Capture the cell that displays the provided text and extract its [X, Y] central coordinate. 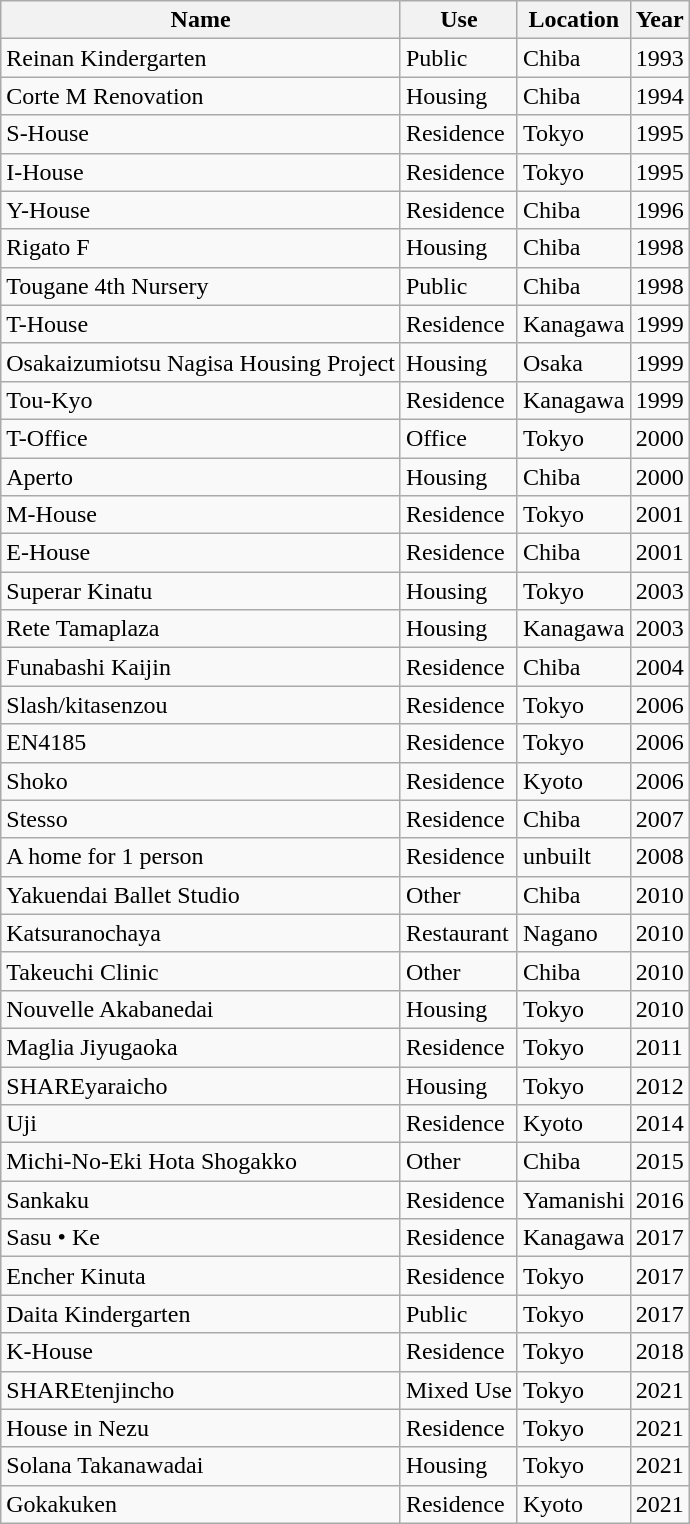
T-House [201, 324]
2016 [660, 1200]
Stesso [201, 819]
Mixed Use [458, 1390]
2007 [660, 819]
Encher Kinuta [201, 1276]
2015 [660, 1162]
2014 [660, 1124]
A home for 1 person [201, 857]
Tou-Kyo [201, 400]
Nouvelle Akabanedai [201, 1009]
Solana Takanawadai [201, 1466]
House in Nezu [201, 1428]
unbuilt [574, 857]
Aperto [201, 477]
EN4185 [201, 743]
T-Office [201, 438]
2012 [660, 1085]
1993 [660, 58]
1994 [660, 96]
Office [458, 438]
SHAREtenjincho [201, 1390]
Maglia Jiyugaoka [201, 1047]
Y-House [201, 210]
Gokakuken [201, 1504]
2011 [660, 1047]
Rigato F [201, 248]
Uji [201, 1124]
I-House [201, 172]
S-House [201, 134]
Katsuranochaya [201, 933]
E-House [201, 553]
Corte M Renovation [201, 96]
1996 [660, 210]
Takeuchi Clinic [201, 971]
2018 [660, 1352]
Funabashi Kaijin [201, 667]
Michi-No-Eki Hota Shogakko [201, 1162]
Tougane 4th Nursery [201, 286]
2008 [660, 857]
Shoko [201, 781]
Slash/kitasenzou [201, 705]
Nagano [574, 933]
SHAREyaraicho [201, 1085]
Yamanishi [574, 1200]
Rete Tamaplaza [201, 629]
Superar Kinatu [201, 591]
Location [574, 20]
K-House [201, 1352]
Sankaku [201, 1200]
Osakaizumiotsu Nagisa Housing Project [201, 362]
Restaurant [458, 933]
M-House [201, 515]
Sasu • Ke [201, 1238]
Yakuendai Ballet Studio [201, 895]
Osaka [574, 362]
Year [660, 20]
Daita Kindergarten [201, 1314]
Use [458, 20]
Name [201, 20]
2004 [660, 667]
Reinan Kindergarten [201, 58]
